Find where the given text appears and provide that cell's center as (X, Y) coordinate. 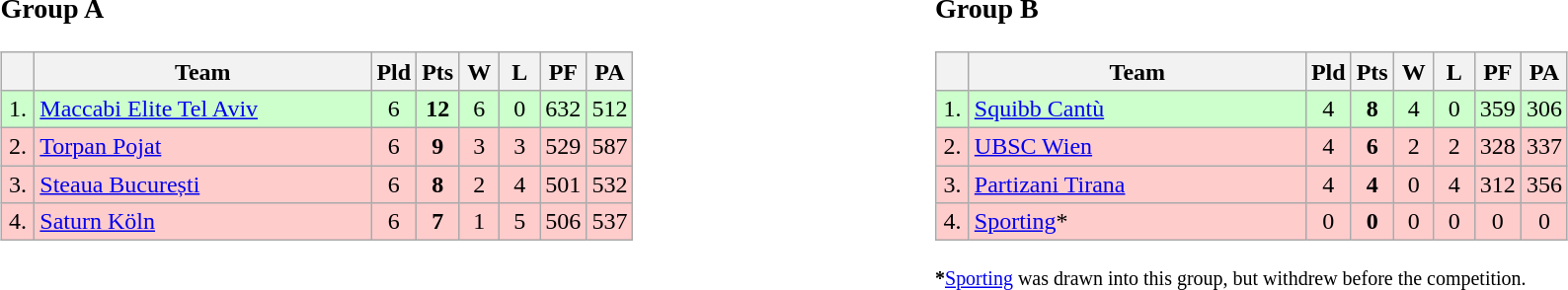
UBSC Wien (1137, 147)
537 (610, 222)
529 (563, 147)
5 (519, 222)
7 (438, 222)
Maccabi Elite Tel Aviv (203, 109)
12 (438, 109)
356 (1544, 184)
Torpan Pojat (203, 147)
512 (610, 109)
328 (1497, 147)
587 (610, 147)
312 (1497, 184)
9 (438, 147)
306 (1544, 109)
Saturn Köln (203, 222)
Sporting* (1137, 222)
1 (480, 222)
506 (563, 222)
359 (1497, 109)
632 (563, 109)
Steaua București (203, 184)
Squibb Cantù (1137, 109)
501 (563, 184)
532 (610, 184)
337 (1544, 147)
Partizani Tirana (1137, 184)
